Determine the [X, Y] coordinate at the center of the cell enclosing the given text.  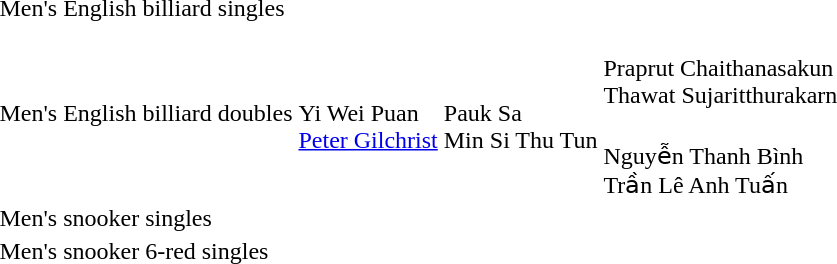
Yi Wei PuanPeter Gilchrist [368, 113]
Pauk SaMin Si Thu Tun [520, 113]
